Return (x, y) of the center of cell containing provided text 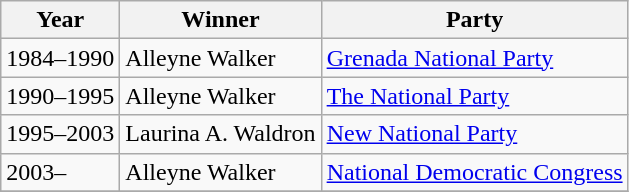
National Democratic Congress (474, 172)
Laurina A. Waldron (220, 134)
Grenada National Party (474, 58)
Winner (220, 20)
The National Party (474, 96)
1990–1995 (60, 96)
1995–2003 (60, 134)
Party (474, 20)
2003– (60, 172)
Year (60, 20)
New National Party (474, 134)
1984–1990 (60, 58)
